Find where the given text appears and provide that cell's center as [X, Y] coordinate. 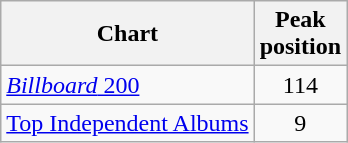
Billboard 200 [128, 85]
Peakposition [300, 34]
9 [300, 123]
Chart [128, 34]
114 [300, 85]
Top Independent Albums [128, 123]
